Identify which cell holds the provided text, then report its (x, y) central coordinate. 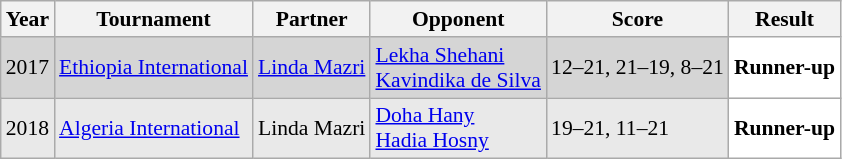
Year (28, 19)
12–21, 21–19, 8–21 (638, 68)
Tournament (154, 19)
Lekha Shehani Kavindika de Silva (458, 68)
Result (784, 19)
Partner (312, 19)
2018 (28, 128)
Opponent (458, 19)
2017 (28, 68)
19–21, 11–21 (638, 128)
Algeria International (154, 128)
Score (638, 19)
Doha Hany Hadia Hosny (458, 128)
Ethiopia International (154, 68)
